From the cell containing the given text, extract its center point as [x, y] coordinate. 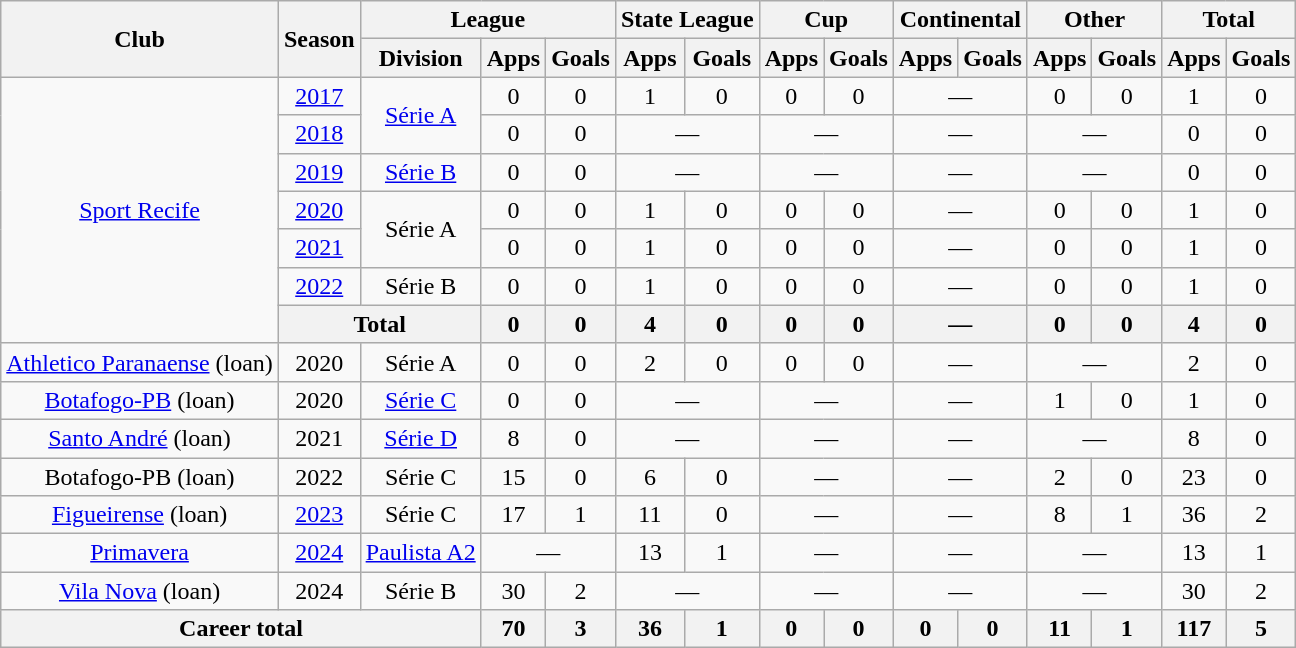
2019 [319, 172]
5 [1261, 629]
League [488, 20]
2023 [319, 515]
15 [513, 477]
117 [1194, 629]
Athletico Paranaense (loan) [140, 362]
Figueirense (loan) [140, 515]
Other [1094, 20]
3 [581, 629]
Sport Recife [140, 210]
Division [420, 58]
Season [319, 39]
State League [687, 20]
Club [140, 39]
Vila Nova (loan) [140, 591]
6 [650, 477]
Paulista A2 [420, 553]
Série D [420, 438]
17 [513, 515]
Primavera [140, 553]
Career total [241, 629]
Continental [960, 20]
70 [513, 629]
2017 [319, 96]
Santo André (loan) [140, 438]
Cup [826, 20]
23 [1194, 477]
2018 [319, 134]
